For the text-containing cell, return its midpoint in (X, Y) coordinate format. 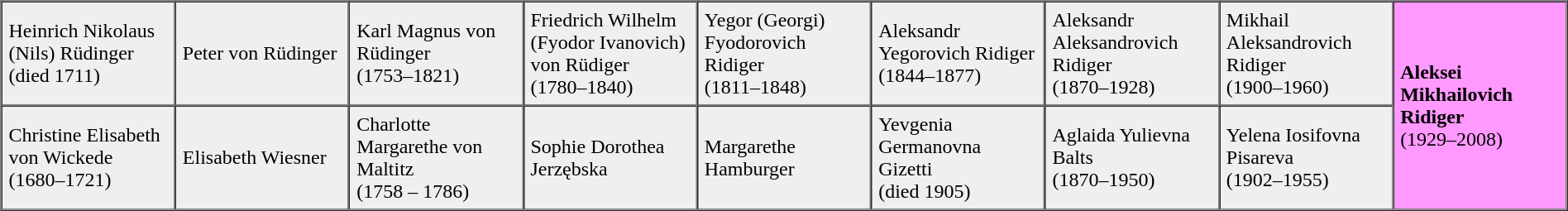
Elisabeth Wiesner (262, 158)
Margarethe Hamburger (784, 158)
Karl Magnus von Rüdinger (1753–1821) (436, 54)
Aleksei Mikhailovich Ridiger(1929–2008) (1480, 106)
Aleksandr Aleksandrovich Ridiger (1870–1928) (1131, 54)
Friedrich Wilhelm (Fyodor Ivanovich) von Rüdiger(1780–1840) (610, 54)
Heinrich Nikolaus (Nils) Rüdinger(died 1711) (88, 54)
Charlotte Margarethe von Maltitz(1758 – 1786) (436, 158)
Mikhail Aleksandrovich Ridiger (1900–1960) (1306, 54)
Yevgenia Germanovna Gizetti(died 1905) (958, 158)
Yegor (Georgi) Fyodorovich Ridiger(1811–1848) (784, 54)
Aglaida Yulievna Balts(1870–1950) (1131, 158)
Yelena Iosifovna Pisareva(1902–1955) (1306, 158)
Aleksandr Yegorovich Ridiger (1844–1877) (958, 54)
Christine Elisabeth von Wickede(1680–1721) (88, 158)
Peter von Rüdinger (262, 54)
Sophie Dorothea Jerzębska (610, 158)
